Return the [X, Y] coordinate for the center point of the cell that contains the specified text.  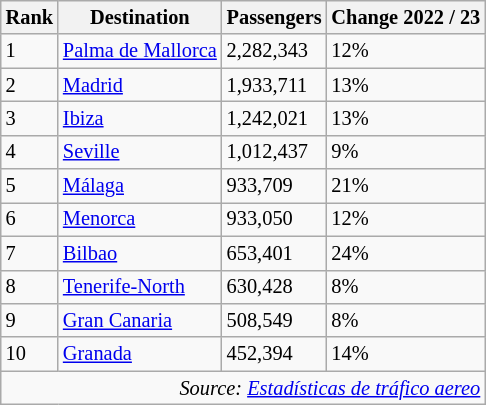
Source: Estadísticas de tráfico aereo [243, 388]
24% [406, 253]
Granada [140, 354]
653,401 [274, 253]
Málaga [140, 186]
10 [30, 354]
1 [30, 51]
9 [30, 320]
1,242,021 [274, 118]
Seville [140, 152]
Menorca [140, 219]
508,549 [274, 320]
Bilbao [140, 253]
Madrid [140, 85]
5 [30, 186]
452,394 [274, 354]
Change 2022 / 23 [406, 17]
21% [406, 186]
6 [30, 219]
Gran Canaria [140, 320]
Rank [30, 17]
9% [406, 152]
933,709 [274, 186]
14% [406, 354]
Tenerife-North [140, 287]
7 [30, 253]
Ibiza [140, 118]
2 [30, 85]
1,012,437 [274, 152]
1,933,711 [274, 85]
Passengers [274, 17]
3 [30, 118]
933,050 [274, 219]
Palma de Mallorca [140, 51]
8 [30, 287]
630,428 [274, 287]
2,282,343 [274, 51]
Destination [140, 17]
4 [30, 152]
